Output the (x, y) coordinate of the center of the cell containing the given text.  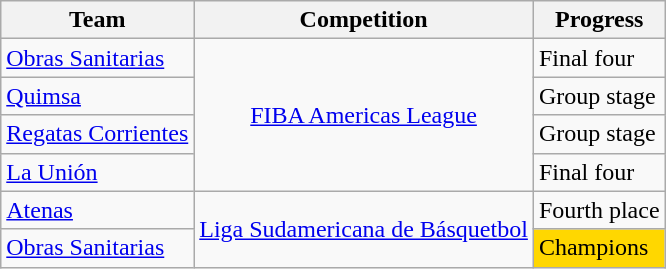
Progress (599, 20)
Fourth place (599, 210)
Champions (599, 248)
Atenas (98, 210)
Liga Sudamericana de Básquetbol (364, 229)
Quimsa (98, 96)
Team (98, 20)
FIBA Americas League (364, 115)
Regatas Corrientes (98, 134)
La Unión (98, 172)
Competition (364, 20)
